Scan for the cell matching the given text and deliver its (x, y) coordinate at center. 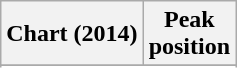
Peakposition (189, 34)
Chart (2014) (72, 34)
